Find where the given text appears and provide that cell's center as (X, Y) coordinate. 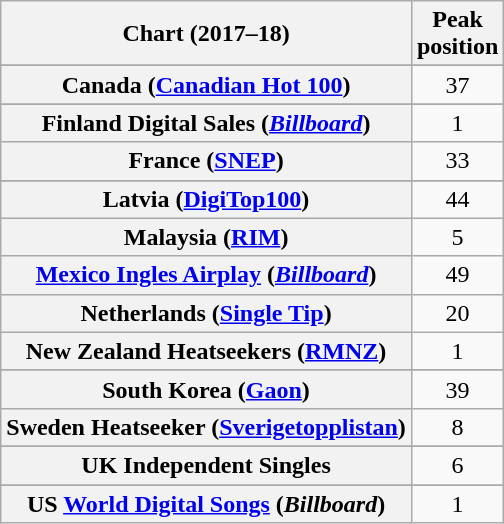
Latvia (DigiTop100) (206, 199)
44 (457, 199)
Sweden Heatseeker (Sverigetopplistan) (206, 427)
US World Digital Songs (Billboard) (206, 503)
5 (457, 237)
Finland Digital Sales (Billboard) (206, 123)
33 (457, 161)
New Zealand Heatseekers (RMNZ) (206, 351)
Peak position (457, 34)
Canada (Canadian Hot 100) (206, 85)
France (SNEP) (206, 161)
UK Independent Singles (206, 465)
6 (457, 465)
Mexico Ingles Airplay (Billboard) (206, 275)
37 (457, 85)
39 (457, 389)
South Korea (Gaon) (206, 389)
Malaysia (RIM) (206, 237)
49 (457, 275)
20 (457, 313)
8 (457, 427)
Chart (2017–18) (206, 34)
Netherlands (Single Tip) (206, 313)
